Pinpoint the cell where the given text exists, returning its (X, Y) midpoint coordinate. 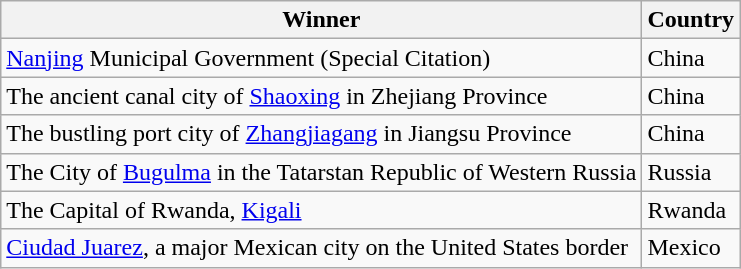
Country (691, 20)
Rwanda (691, 210)
The ancient canal city of Shaoxing in Zhejiang Province (322, 96)
Winner (322, 20)
Mexico (691, 248)
Ciudad Juarez, a major Mexican city on the United States border (322, 248)
The Capital of Rwanda, Kigali (322, 210)
The City of Bugulma in the Tatarstan Republic of Western Russia (322, 172)
Russia (691, 172)
Nanjing Municipal Government (Special Citation) (322, 58)
The bustling port city of Zhangjiagang in Jiangsu Province (322, 134)
